Find where the given text appears and provide that cell's center as (x, y) coordinate. 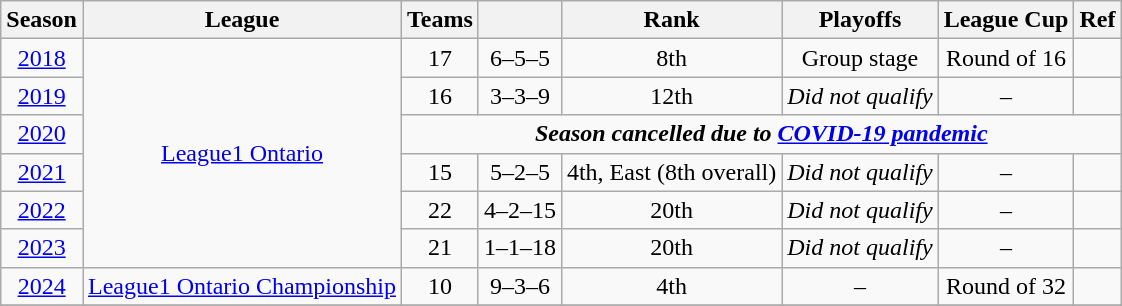
21 (440, 248)
16 (440, 96)
Teams (440, 20)
League (242, 20)
League1 Ontario Championship (242, 286)
1–1–18 (520, 248)
2023 (42, 248)
6–5–5 (520, 58)
Ref (1098, 20)
Playoffs (860, 20)
4th, East (8th overall) (671, 172)
10 (440, 286)
2024 (42, 286)
Season cancelled due to COVID-19 pandemic (762, 134)
17 (440, 58)
4th (671, 286)
15 (440, 172)
2018 (42, 58)
9–3–6 (520, 286)
Round of 32 (1006, 286)
Round of 16 (1006, 58)
Season (42, 20)
2019 (42, 96)
3–3–9 (520, 96)
2022 (42, 210)
4–2–15 (520, 210)
2020 (42, 134)
12th (671, 96)
8th (671, 58)
5–2–5 (520, 172)
Group stage (860, 58)
2021 (42, 172)
League1 Ontario (242, 153)
Rank (671, 20)
22 (440, 210)
League Cup (1006, 20)
